Pinpoint the cell where the given text exists, returning its [X, Y] midpoint coordinate. 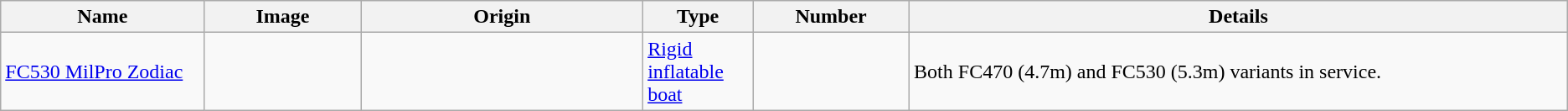
Details [1239, 17]
Name [102, 17]
Rigid inflatable boat [699, 71]
Both FC470 (4.7m) and FC530 (5.3m) variants in service. [1239, 71]
FC530 MilPro Zodiac [102, 71]
Type [699, 17]
Image [283, 17]
Number [831, 17]
Origin [503, 17]
